Pinpoint the cell where the given text exists, returning its [x, y] midpoint coordinate. 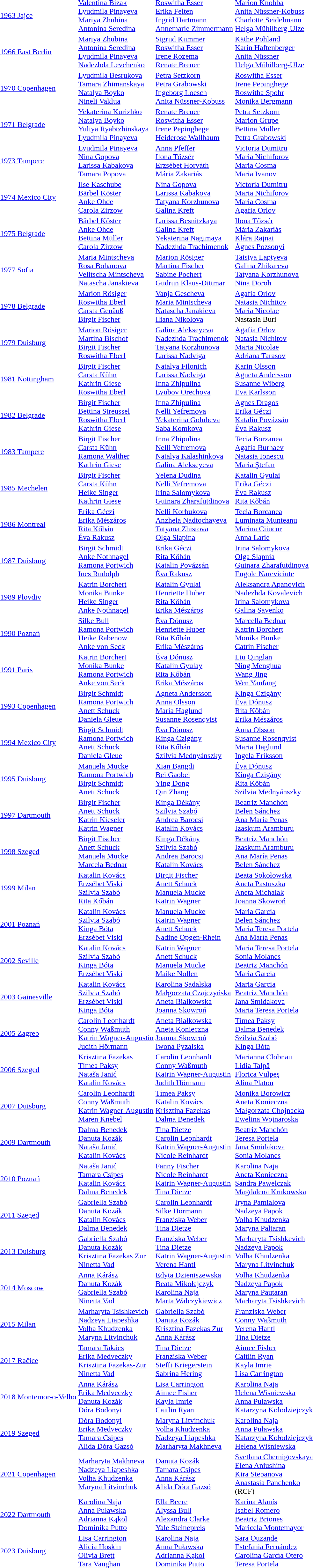
Renate BreuerRoswitha EsserIrene PepinghegeHeiderose Wallbaum [194, 124]
Katrin BorchertMonika BunkeHeike SingerAnke Nothnagel [116, 597]
Lyudmila BesrukovaTamara ZhimanskayaNatalya BoykoNineli Vaklua [116, 88]
Agneta AnderssonAnna OlssonMaria HaglundSusanne Rosenqvist [194, 706]
Katalin GyulaiHenriette HuberRita KőbánErika Mészáros [194, 597]
Marion RösigerMartina BischofBirgit FischerRoswitha Eberl [116, 342]
Karolina NajaAnna PuławskaAdrianna KąkolDominika Putto [116, 1515]
Éva DónuszKatalin GyulayRita KőbánErika Mészáros [194, 670]
Larissa BesnitzkayaGalina KreftYekaterina NagimayaNadezhda Trachimenok [194, 233]
Manuela MuckeRamona PortwichBirgit SchmidtAnett Schuck [116, 779]
Maryna LitvinchukVolha KhudzenkaNadzeya LiapeshkaMarharyta Makhneva [194, 1433]
Birgit FischerAnett SchuckKatrin KieselerKatrin Wagner [116, 815]
Yekaterina KurizhkoNatalya BoykoYuliya RyabtzhinskayaLyudmila Pinayeva [116, 124]
Ilse KaschubeBärbel KösterAnke OhdeCarola Zirzow [116, 197]
Lisa CarringtonAimee FisherKayla ImrieCaitlin Ryan [194, 1397]
Maria MintschevaRosa BohanovaVelitscha MintschevaNatascha Janakieva [116, 270]
Yelena DudinaNelli YefremovaIrina SalomykovaGuinara Zharafutdinova [194, 488]
Birgit FischerCarsta KühnKathrin GieseRoswitha Eberl [116, 379]
Erika GécziErika MészárosRita KőbánÉva Rakusz [116, 524]
Natalya FilonichLarissa NadvigaInna ZhipulinaLyubov Orechova [194, 379]
Krisztina FazekasTímea PaksyNataša JanićKatalin Kovács [116, 1070]
Aneta BiałkowskaAneta KoniecznaJoanna SkowrońIwona Pyzalska [194, 1033]
Karolina SadalskaMałgorzata CzajczyńskaAneta BiałkowskaJoanna Skowroń [194, 997]
Dalma BenedekDanuta KozákNataša JanićKatalin Kovács [116, 1142]
Manuela MuckeKatrin WagnerAnett SchuckNadine Opgen-Rhein [194, 924]
Birgit FischerAnett SchuckManuela MuckeKatrin Wagner [194, 888]
Anna KárászDanuta KozákGabriella SzabóNinetta Vad [116, 1288]
Inna ZhipulinaNelli YefremovaYekaterina GolubevaSaba Komkova [194, 415]
Gabriella SzabóDanuta KozákKrisztina Fazekas ZurAnna Kárász [194, 1324]
Sigrud KummerRoswitha EsserIrene RozemaRenate Breuer [194, 52]
Dóra BodonyiErika MedveczkyTamara CsipesAlida Dóra Gazsó [116, 1433]
Marharyta MakhnevaNadzeya LiapeshkaVolha KhudzenkaMaryna Litvinchuk [116, 1474]
Marharyta TsishkevichNadzeya LiapeshkaVolha KhudzenkaMaryna Litvinchuk [116, 1324]
Éva DónuszHenriette HuberRita KőbánErika Mészáros [194, 633]
Xian BangdiBei GaobeiYing DongQin Zhang [194, 779]
Marion RösigerRoswitha EberlCarsta GenäußBirgit Fischer [116, 306]
Erika GécziRita KőbánKatalin PovázsánÉva Rakusz [194, 561]
Inna ZhipulinaNelli YefremovaNatalya KalashinkovaGalina Alekseyeva [194, 452]
Katalin KovácsSzilvia SzabóErzsébet ViskiKinga Bóta [116, 997]
Mariya ZhubinaAntonina SeredinaLyudmila PinayevaNadezhda Levchenko [116, 52]
Tímea PaksyKatalin KovácsKrisztina FazekasDalma Benedek [194, 1106]
Tina DietzeCarolin LeonhardtKatrin Wagner-AugustinNicole Reinhardt [194, 1142]
Galina AlekseyevaNadezhda TrachimenokTatyana KorzhunovaLarissa Nadviga [194, 342]
Birgit FischerAnett SchuckManuela MuckeMarcela Bednar [116, 851]
Birgit FischerCarsta KühnRamona WaltherKathrin Giese [116, 452]
Anna KárászErika MedveczkyDanuta KozákDóra Bodonyi [116, 1397]
Birgit SchmidtAnke NothnagelRamona PortwichInes Rudolph [116, 561]
Nataša JanićTamara CsipesKatalin KovácsDalma Benedek [116, 1179]
Katalin KovácsErzsébet ViskiSzilvia SzabóRita Kőbán [116, 888]
Éva DónuszKinga CzigányRita KőbánSzilvia Mednyánszky [194, 742]
Gabriella SzabóDanuta KozákKatalin KovácsDalma Benedek [116, 1215]
Nina GopovaLarissa KabakovaTatyana KorzhunovaGalina Kreft [194, 197]
Vanja GeschevaMaria MintschevaNatascha JanakievaIliana Nikolova [194, 306]
Carolin LeonhardtConny WaßmuthKatrin Wagner-AugustinMaren Knebel [116, 1106]
Petra SetzkornPetra GrabowskiIngeborg LoeschAnita Nüssner-Kobuss [194, 88]
Nelli KorbukovaAnzhela NadtochayevaTatyana ZhistovaOlga Slapina [194, 524]
Tamara TakácsErika MedveczkyKrisztina Fazekas-ZurNinetta Vad [116, 1360]
Marion RösigerMartina FischerSabine PochertGudrun Klaus-Dittmar [194, 270]
Danuta KozákTamara CsipesAnna KárászAlida Dóra Gazsó [194, 1474]
Birgit FischerCarsta KühnHeike SingerKathrin Giese [116, 488]
Katrin BorchertMonika BunkeRamona PortwichAnke von Seck [116, 670]
Katrin WagnerAnett SchuckManuela MuckeMaike Nollen [194, 961]
Birgit FischerBettina StreusselRoswitha EberlKathrin Giese [116, 415]
Edyta DzieniszewskaBeata MikołajczykKarolina NajaMarta Walczykiewicz [194, 1288]
Carolin LeonhardtSilke HörmannFranziska WeberTina Dietze [194, 1215]
Gabriella SzabóDanuta KozákKrisztina Fazekas ZurNinetta Vad [116, 1251]
Franziska WeberTina DietzeKatrin Wagner-AugustinVerena Hantl [194, 1251]
Ella BeereAlyssa BullAlexandra ClarkeYale Steinepreis [194, 1515]
Anna PfefferIlona TőzsérErzsébet HorváthMária Zakariás [194, 161]
Silke BullRamona PortwichHeike RabenowAnke von Seck [116, 633]
Tina DietzeFranziska WeberSteffi KriegersteinSabrina Hering [194, 1360]
Lyudmila PinayevaNina GopovaLarissa KabakovaTamara Popova [116, 161]
Fanny FischerNicole ReinhardtKatrin Wagner-AugustinTina Dietze [194, 1179]
Bärbel KösterAnke OhdeBettina MüllerCarola Zirzow [116, 233]
